Determine the [X, Y] coordinate at the center of the cell enclosing the given text.  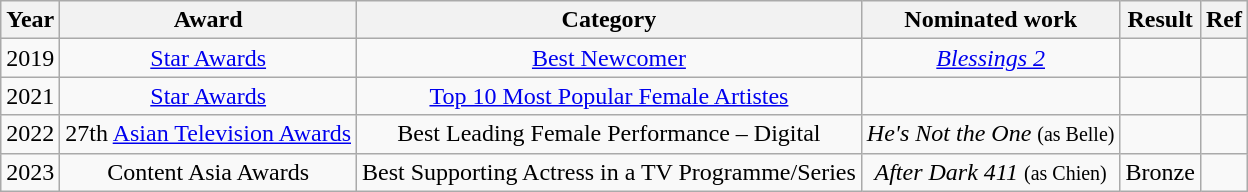
2021 [30, 96]
Award [208, 20]
After Dark 411 (as Chien) [990, 172]
He's Not the One (as Belle) [990, 134]
Ref [1224, 20]
2023 [30, 172]
Year [30, 20]
2022 [30, 134]
Best Supporting Actress in a TV Programme/Series [610, 172]
Best Newcomer [610, 58]
27th Asian Television Awards [208, 134]
Blessings 2 [990, 58]
Best Leading Female Performance – Digital [610, 134]
Content Asia Awards [208, 172]
Result [1160, 20]
Nominated work [990, 20]
2019 [30, 58]
Bronze [1160, 172]
Category [610, 20]
Top 10 Most Popular Female Artistes [610, 96]
